From the cell containing the given text, extract its center point as (x, y) coordinate. 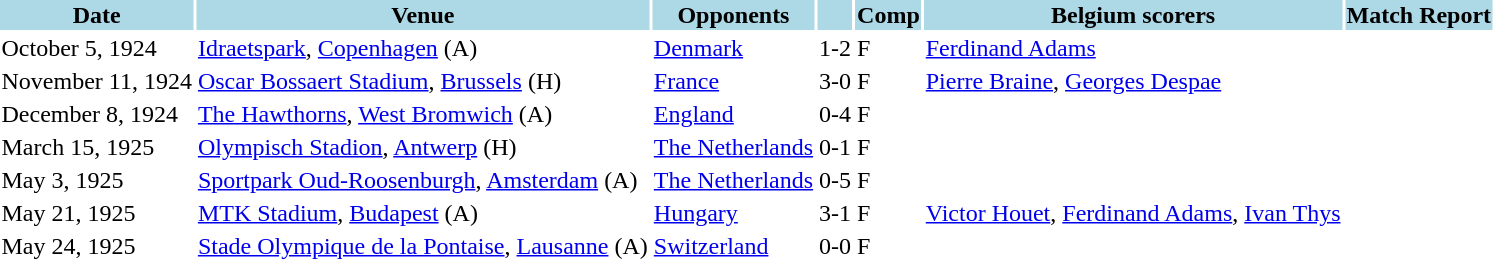
England (733, 114)
Victor Houet, Ferdinand Adams, Ivan Thys (1133, 213)
3-1 (836, 213)
Date (96, 15)
May 21, 1925 (96, 213)
MTK Stadium, Budapest (A) (422, 213)
Idraetspark, Copenhagen (A) (422, 48)
Oscar Bossaert Stadium, Brussels (H) (422, 81)
0-5 (836, 180)
November 11, 1924 (96, 81)
3-0 (836, 81)
December 8, 1924 (96, 114)
Opponents (733, 15)
Match Report (1419, 15)
March 15, 1925 (96, 147)
Venue (422, 15)
May 3, 1925 (96, 180)
October 5, 1924 (96, 48)
Ferdinand Adams (1133, 48)
Belgium scorers (1133, 15)
Comp (889, 15)
Pierre Braine, Georges Despae (1133, 81)
Sportpark Oud-Roosenburgh, Amsterdam (A) (422, 180)
Denmark (733, 48)
Olympisch Stadion, Antwerp (H) (422, 147)
0-1 (836, 147)
1-2 (836, 48)
Hungary (733, 213)
The Hawthorns, West Bromwich (A) (422, 114)
France (733, 81)
0-4 (836, 114)
